Capture the cell that displays the provided text and extract its [X, Y] central coordinate. 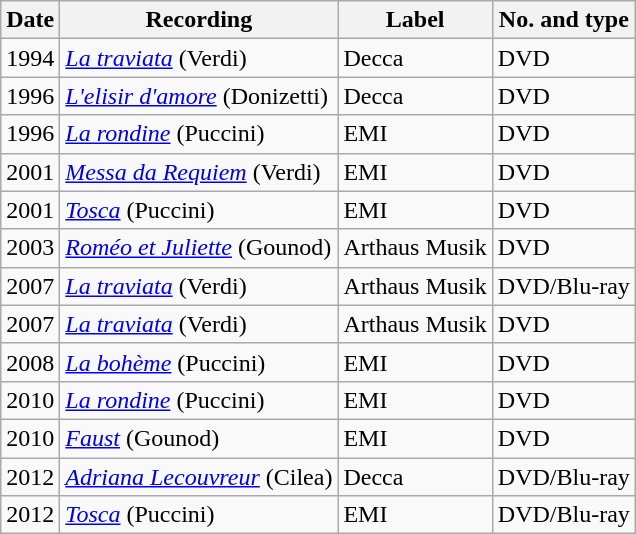
Label [415, 20]
2008 [30, 362]
Date [30, 20]
La bohème (Puccini) [199, 362]
2003 [30, 248]
L'elisir d'amore (Donizetti) [199, 96]
1994 [30, 58]
Recording [199, 20]
Faust (Gounod) [199, 438]
No. and type [564, 20]
Roméo et Juliette (Gounod) [199, 248]
Messa da Requiem (Verdi) [199, 172]
Adriana Lecouvreur (Cilea) [199, 477]
